Return (X, Y) of the center of cell containing provided text 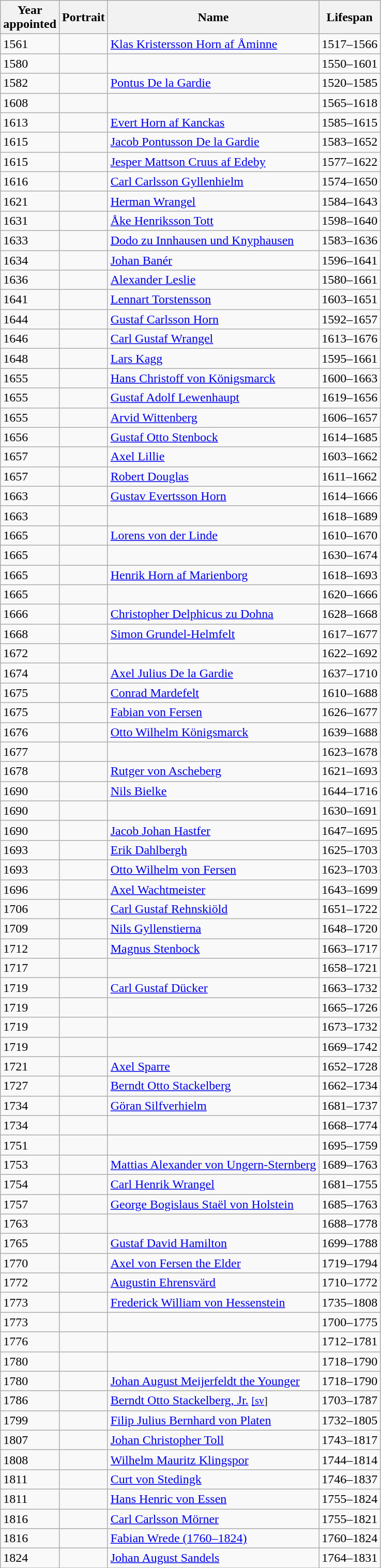
1807 (30, 1440)
Yearappointed (30, 18)
1808 (30, 1460)
Nils Bielke (213, 791)
1665–1726 (349, 1007)
Hans Christoff von Königsmarck (213, 378)
1614–1685 (349, 437)
1770 (30, 1263)
1618–1693 (349, 575)
1824 (30, 1558)
George Bogislaus Staël von Holstein (213, 1204)
1712 (30, 949)
1608 (30, 103)
Alexander Leslie (213, 280)
Dodo zu Innhausen und Knyphausen (213, 240)
1676 (30, 732)
1746–1837 (349, 1479)
1706 (30, 909)
Carl Carlsson Gyllenhielm (213, 181)
1658–1721 (349, 968)
1565–1618 (349, 103)
Otto Wilhelm Königsmarck (213, 732)
Jacob Johan Hastfer (213, 830)
Johan Banér (213, 260)
Carl Gustaf Dücker (213, 988)
1744–1814 (349, 1460)
1636 (30, 280)
1700–1775 (349, 1322)
Wilhelm Mauritz Klingspor (213, 1460)
Simon Grundel-Helmfelt (213, 634)
1753 (30, 1165)
Erik Dahlbergh (213, 850)
1776 (30, 1342)
1577–1622 (349, 162)
1626–1677 (349, 712)
Carl Gustaf Rehnskiöld (213, 909)
Klas Kristersson Horn af Åminne (213, 44)
1620–1666 (349, 595)
1668–1774 (349, 1125)
1677 (30, 752)
1743–1817 (349, 1440)
Mattias Alexander von Ungern-Sternberg (213, 1165)
1616 (30, 181)
Robert Douglas (213, 476)
1580 (30, 64)
Gustaf Adolf Lewenhaupt (213, 398)
1583–1652 (349, 142)
1598–1640 (349, 221)
1623–1678 (349, 752)
Carl Gustaf Wrangel (213, 339)
Berndt Otto Stackelberg (213, 1086)
Augustin Ehrensvärd (213, 1283)
1772 (30, 1283)
1689–1763 (349, 1165)
1765 (30, 1244)
1637–1710 (349, 673)
1614–1666 (349, 496)
Hans Henric von Essen (213, 1499)
1703–1787 (349, 1401)
Jacob Pontusson De la Gardie (213, 142)
1678 (30, 771)
1517–1566 (349, 44)
1580–1661 (349, 280)
Magnus Stenbock (213, 949)
1648 (30, 359)
Carl Carlsson Mörner (213, 1518)
1643–1699 (349, 889)
1751 (30, 1145)
1672 (30, 654)
1651–1722 (349, 909)
1582 (30, 83)
Johan August Sandels (213, 1558)
Berndt Otto Stackelberg, Jr. [sv] (213, 1401)
1631 (30, 221)
1520–1585 (349, 83)
1681–1755 (349, 1184)
1644–1716 (349, 791)
Lifespan (349, 18)
1550–1601 (349, 64)
1662–1734 (349, 1086)
1764–1831 (349, 1558)
Frederick William von Hessenstein (213, 1302)
Axel Julius De la Gardie (213, 673)
1799 (30, 1420)
1613–1676 (349, 339)
1760–1824 (349, 1539)
Henrik Horn af Marienborg (213, 575)
1596–1641 (349, 260)
1699–1788 (349, 1244)
1727 (30, 1086)
1673–1732 (349, 1027)
1618–1689 (349, 516)
1603–1662 (349, 457)
Axel Sparre (213, 1066)
1647–1695 (349, 830)
Johan August Meijerfeldt the Younger (213, 1381)
Rutger von Ascheberg (213, 771)
1634 (30, 260)
1648–1720 (349, 929)
1755–1824 (349, 1499)
Lars Kagg (213, 359)
Göran Silfverhielm (213, 1106)
1644 (30, 319)
1574–1650 (349, 181)
Åke Henriksson Tott (213, 221)
1668 (30, 634)
Lorens von der Linde (213, 535)
1622–1692 (349, 654)
1633 (30, 240)
1688–1778 (349, 1224)
Gustaf David Hamilton (213, 1244)
1696 (30, 889)
1709 (30, 929)
Nils Gyllenstierna (213, 929)
1757 (30, 1204)
1610–1670 (349, 535)
Axel Lillie (213, 457)
Herman Wrangel (213, 201)
Gustaf Otto Stenbock (213, 437)
1584–1643 (349, 201)
1628–1668 (349, 614)
Otto Wilhelm von Fersen (213, 870)
Carl Henrik Wrangel (213, 1184)
1732–1805 (349, 1420)
Pontus De la Gardie (213, 83)
Evert Horn af Kanckas (213, 122)
1735–1808 (349, 1302)
1623–1703 (349, 870)
1719–1794 (349, 1263)
1674 (30, 673)
1606–1657 (349, 417)
1625–1703 (349, 850)
1641 (30, 300)
Christopher Delphicus zu Dohna (213, 614)
1685–1763 (349, 1204)
1619–1656 (349, 398)
1639–1688 (349, 732)
Arvid Wittenberg (213, 417)
1630–1674 (349, 555)
1583–1636 (349, 240)
1592–1657 (349, 319)
1669–1742 (349, 1047)
Jesper Mattson Cruus af Edeby (213, 162)
Fabian Wrede (1760–1824) (213, 1539)
1663–1717 (349, 949)
1603–1651 (349, 300)
1681–1737 (349, 1106)
1786 (30, 1401)
1621 (30, 201)
Gustaf Carlsson Horn (213, 319)
1585–1615 (349, 122)
1755–1821 (349, 1518)
1617–1677 (349, 634)
1656 (30, 437)
1754 (30, 1184)
Conrad Mardefelt (213, 693)
1611–1662 (349, 476)
1561 (30, 44)
1666 (30, 614)
Axel von Fersen the Elder (213, 1263)
Curt von Stedingk (213, 1479)
1712–1781 (349, 1342)
1652–1728 (349, 1066)
1763 (30, 1224)
1600–1663 (349, 378)
1717 (30, 968)
1630–1691 (349, 811)
Lennart Torstensson (213, 300)
Portrait (84, 18)
1613 (30, 122)
Filip Julius Bernhard von Platen (213, 1420)
Fabian von Fersen (213, 712)
1646 (30, 339)
1621–1693 (349, 771)
Name (213, 18)
Gustav Evertsson Horn (213, 496)
1663–1732 (349, 988)
Axel Wachtmeister (213, 889)
1721 (30, 1066)
1595–1661 (349, 359)
1610–1688 (349, 693)
1695–1759 (349, 1145)
Johan Christopher Toll (213, 1440)
1710–1772 (349, 1283)
